Search for the cell housing the specified text and yield its (x, y) center coordinate. 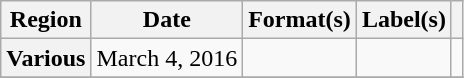
March 4, 2016 (167, 58)
Various (46, 58)
Format(s) (300, 20)
Region (46, 20)
Label(s) (404, 20)
Date (167, 20)
